Capture the cell that displays the provided text and extract its [X, Y] central coordinate. 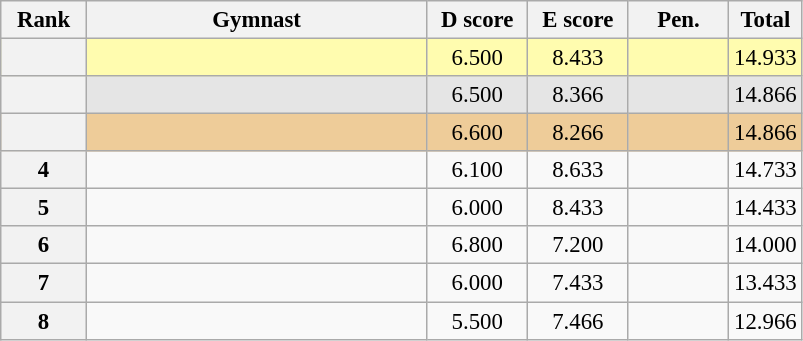
8.266 [578, 133]
E score [578, 20]
7.200 [578, 245]
8.633 [578, 170]
Total [766, 20]
14.933 [766, 58]
6 [44, 245]
13.433 [766, 283]
14.433 [766, 208]
7.433 [578, 283]
8.366 [578, 95]
6.600 [478, 133]
5 [44, 208]
8 [44, 321]
5.500 [478, 321]
Pen. [678, 20]
12.966 [766, 321]
6.800 [478, 245]
7 [44, 283]
6.100 [478, 170]
14.000 [766, 245]
Rank [44, 20]
Gymnast [256, 20]
14.733 [766, 170]
D score [478, 20]
7.466 [578, 321]
4 [44, 170]
